Find where the given text appears and provide that cell's center as (x, y) coordinate. 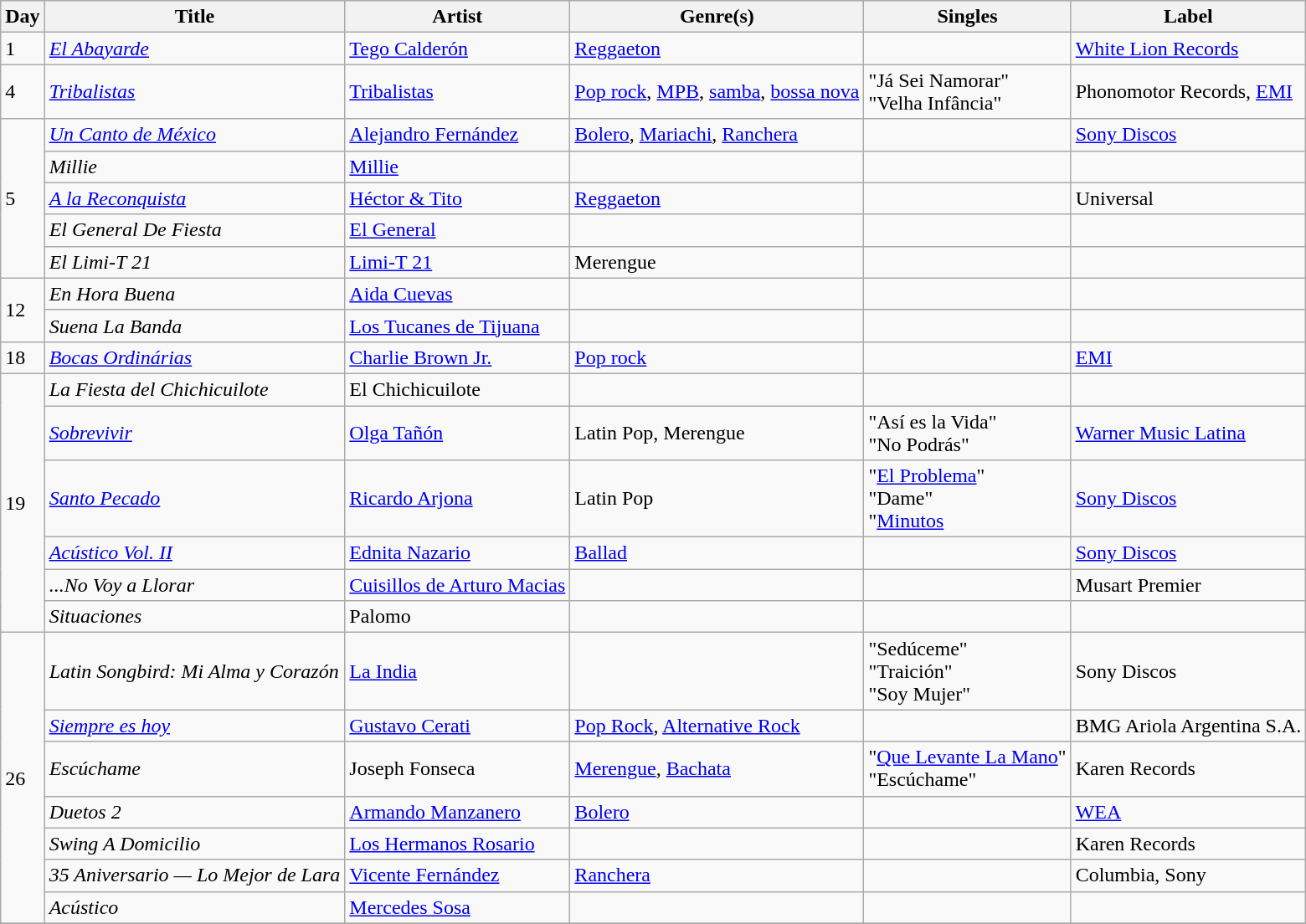
El General De Fiesta (194, 230)
1 (23, 49)
Un Canto de México (194, 135)
Acústico Vol. II (194, 553)
Columbia, Sony (1189, 875)
Ballad (717, 553)
Swing A Domicilio (194, 844)
Pop Rock, Alternative Rock (717, 726)
4 (23, 92)
Ednita Nazario (457, 553)
Héctor & Tito (457, 198)
Joseph Fonseca (457, 768)
Universal (1189, 198)
WEA (1189, 812)
Escúchame (194, 768)
Charlie Brown Jr. (457, 357)
El General (457, 230)
Warner Music Latina (1189, 432)
Acústico (194, 907)
Ranchera (717, 875)
White Lion Records (1189, 49)
Pop rock (717, 357)
Duetos 2 (194, 812)
"El Problema""Dame""Minutos (968, 499)
Situaciones (194, 617)
12 (23, 310)
Ricardo Arjona (457, 499)
Aida Cuevas (457, 294)
Bocas Ordinárias (194, 357)
Merengue (717, 262)
Musart Premier (1189, 585)
En Hora Buena (194, 294)
Tego Calderón (457, 49)
Pop rock, MPB, samba, bossa nova (717, 92)
Merengue, Bachata (717, 768)
Latin Songbird: Mi Alma y Corazón (194, 671)
Latin Pop, Merengue (717, 432)
Singles (968, 17)
A la Reconquista (194, 198)
Day (23, 17)
Armando Manzanero (457, 812)
Olga Tañón (457, 432)
5 (23, 198)
Alejandro Fernández (457, 135)
"Já Sei Namorar""Velha Infância" (968, 92)
Los Tucanes de Tijuana (457, 326)
26 (23, 778)
Phonomotor Records, EMI (1189, 92)
Santo Pecado (194, 499)
Limi-T 21 (457, 262)
Palomo (457, 617)
Suena La Banda (194, 326)
Los Hermanos Rosario (457, 844)
Genre(s) (717, 17)
19 (23, 502)
El Limi-T 21 (194, 262)
La Fiesta del Chichicuilote (194, 389)
"Que Levante La Mano""Escúchame" (968, 768)
Bolero (717, 812)
Mercedes Sosa (457, 907)
35 Aniversario — Lo Mejor de Lara (194, 875)
Sobrevivir (194, 432)
"Sedúceme""Traición""Soy Mujer" (968, 671)
La India (457, 671)
Siempre es hoy (194, 726)
El Chichicuilote (457, 389)
Latin Pop (717, 499)
EMI (1189, 357)
Vicente Fernández (457, 875)
Title (194, 17)
Bolero, Mariachi, Ranchera (717, 135)
Artist (457, 17)
18 (23, 357)
Gustavo Cerati (457, 726)
Cuisillos de Arturo Macias (457, 585)
Label (1189, 17)
BMG Ariola Argentina S.A. (1189, 726)
"Así es la Vida""No Podrás" (968, 432)
El Abayarde (194, 49)
...No Voy a Llorar (194, 585)
